Extract the (x, y) coordinate from the center of the cell holding the provided text.  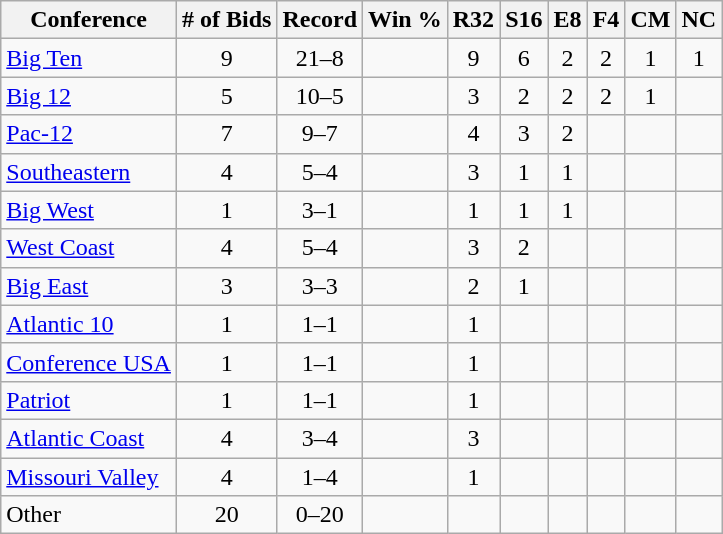
West Coast (89, 248)
Pac-12 (89, 134)
Conference USA (89, 362)
0–20 (320, 515)
E8 (568, 20)
Win % (406, 20)
Record (320, 20)
5 (226, 96)
Missouri Valley (89, 477)
F4 (606, 20)
20 (226, 515)
Atlantic 10 (89, 324)
3–3 (320, 286)
Big West (89, 210)
Conference (89, 20)
10–5 (320, 96)
9–7 (320, 134)
3–4 (320, 438)
Atlantic Coast (89, 438)
7 (226, 134)
CM (650, 20)
Big East (89, 286)
Other (89, 515)
21–8 (320, 58)
NC (699, 20)
Big Ten (89, 58)
Patriot (89, 400)
Southeastern (89, 172)
Big 12 (89, 96)
6 (524, 58)
R32 (473, 20)
3–1 (320, 210)
S16 (524, 20)
1–4 (320, 477)
# of Bids (226, 20)
